Scan for the cell matching the given text and deliver its [X, Y] coordinate at center. 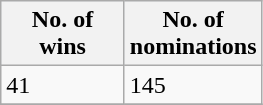
No. of nominations [193, 34]
145 [193, 85]
41 [63, 85]
No. of wins [63, 34]
